Return the (x, y) coordinate for the center point of the cell that contains the specified text.  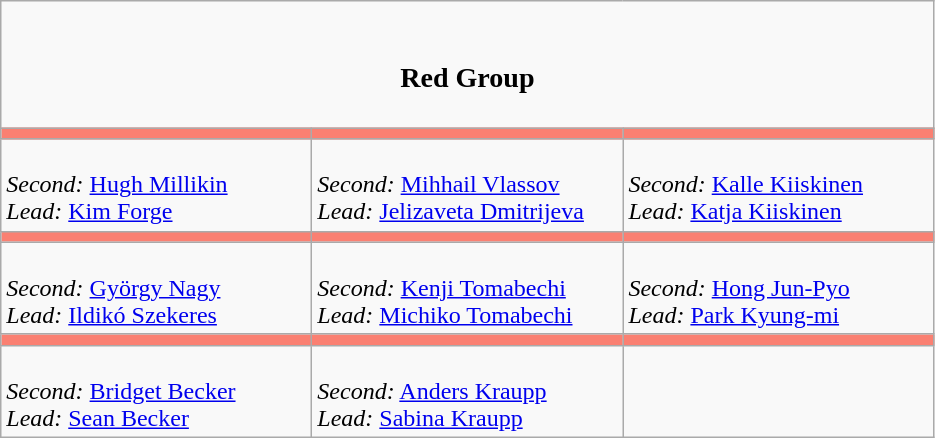
Second: Kalle Kiiskinen Lead: Katja Kiiskinen (778, 185)
Second: Mihhail Vlassov Lead: Jelizaveta Dmitrijeva (468, 185)
Second: György Nagy Lead: Ildikó Szekeres (156, 288)
Red Group (468, 64)
Second: Bridget Becker Lead: Sean Becker (156, 391)
Second: Anders Kraupp Lead: Sabina Kraupp (468, 391)
Second: Hong Jun-Pyo Lead: Park Kyung-mi (778, 288)
Second: Hugh Millikin Lead: Kim Forge (156, 185)
Second: Kenji Tomabechi Lead: Michiko Tomabechi (468, 288)
